Provide the (X, Y) coordinate of the cell's center where the given text is located.  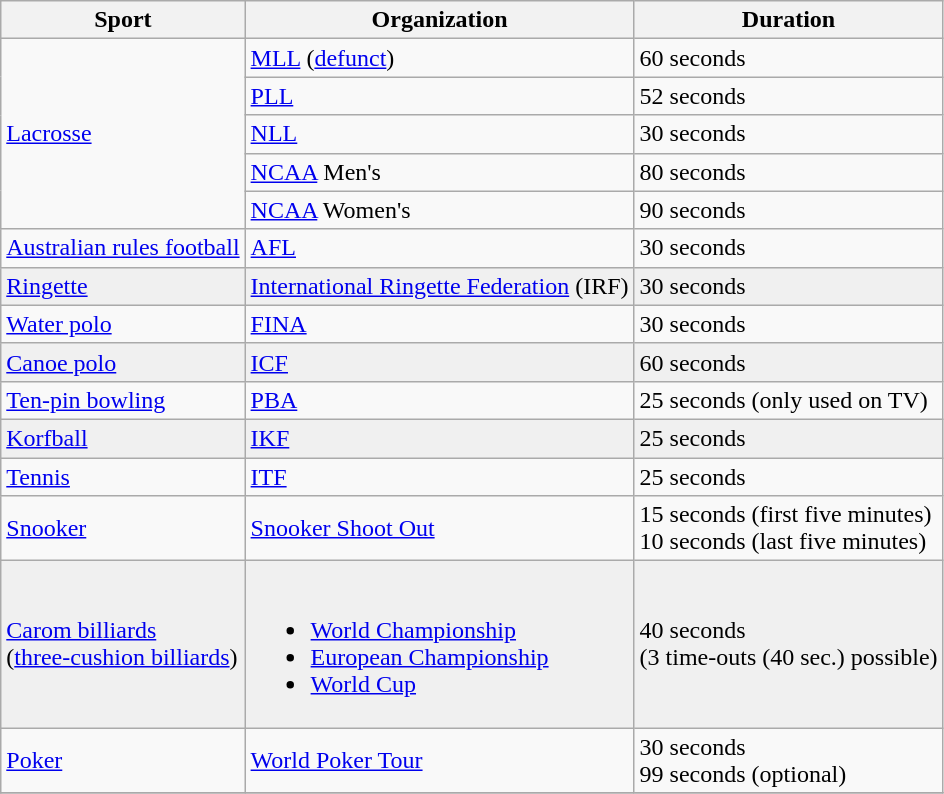
80 seconds (788, 172)
PLL (440, 96)
Organization (440, 20)
52 seconds (788, 96)
World ChampionshipEuropean ChampionshipWorld Cup (440, 644)
40 seconds(3 time-outs (40 sec.) possible) (788, 644)
90 seconds (788, 210)
NLL (440, 134)
Sport (123, 20)
Poker (123, 760)
Snooker Shoot Out (440, 528)
Lacrosse (123, 134)
Australian rules football (123, 248)
NCAA Men's (440, 172)
ICF (440, 362)
World Poker Tour (440, 760)
Tennis (123, 477)
FINA (440, 324)
IKF (440, 438)
AFL (440, 248)
MLL (defunct) (440, 58)
Carom billiards(three-cushion billiards) (123, 644)
NCAA Women's (440, 210)
15 seconds (first five minutes)10 seconds (last five minutes) (788, 528)
ITF (440, 477)
Canoe polo (123, 362)
Ten-pin bowling (123, 400)
International Ringette Federation (IRF) (440, 286)
25 seconds (only used on TV) (788, 400)
PBA (440, 400)
Water polo (123, 324)
Duration (788, 20)
Ringette (123, 286)
Snooker (123, 528)
Korfball (123, 438)
30 seconds99 seconds (optional) (788, 760)
